Scan for the cell matching the given text and deliver its [x, y] coordinate at center. 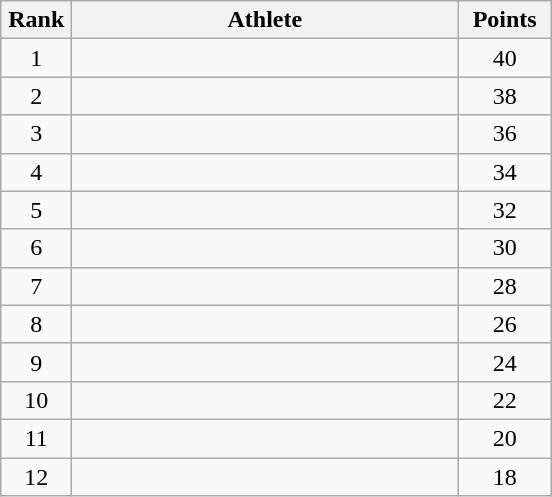
32 [505, 210]
9 [36, 362]
Athlete [265, 20]
4 [36, 172]
12 [36, 477]
2 [36, 96]
22 [505, 400]
11 [36, 438]
30 [505, 248]
34 [505, 172]
28 [505, 286]
8 [36, 324]
7 [36, 286]
20 [505, 438]
36 [505, 134]
Points [505, 20]
40 [505, 58]
1 [36, 58]
38 [505, 96]
26 [505, 324]
6 [36, 248]
10 [36, 400]
3 [36, 134]
24 [505, 362]
5 [36, 210]
18 [505, 477]
Rank [36, 20]
